Return the (x, y) coordinate for the center point of the cell that contains the specified text.  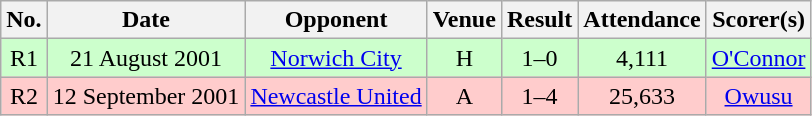
Norwich City (336, 58)
Date (146, 20)
12 September 2001 (146, 96)
1–4 (539, 96)
Venue (464, 20)
H (464, 58)
1–0 (539, 58)
R2 (24, 96)
O'Connor (758, 58)
No. (24, 20)
21 August 2001 (146, 58)
R1 (24, 58)
Attendance (642, 20)
Owusu (758, 96)
Opponent (336, 20)
4,111 (642, 58)
Scorer(s) (758, 20)
25,633 (642, 96)
A (464, 96)
Newcastle United (336, 96)
Result (539, 20)
